Determine the [X, Y] coordinate at the center of the cell enclosing the given text.  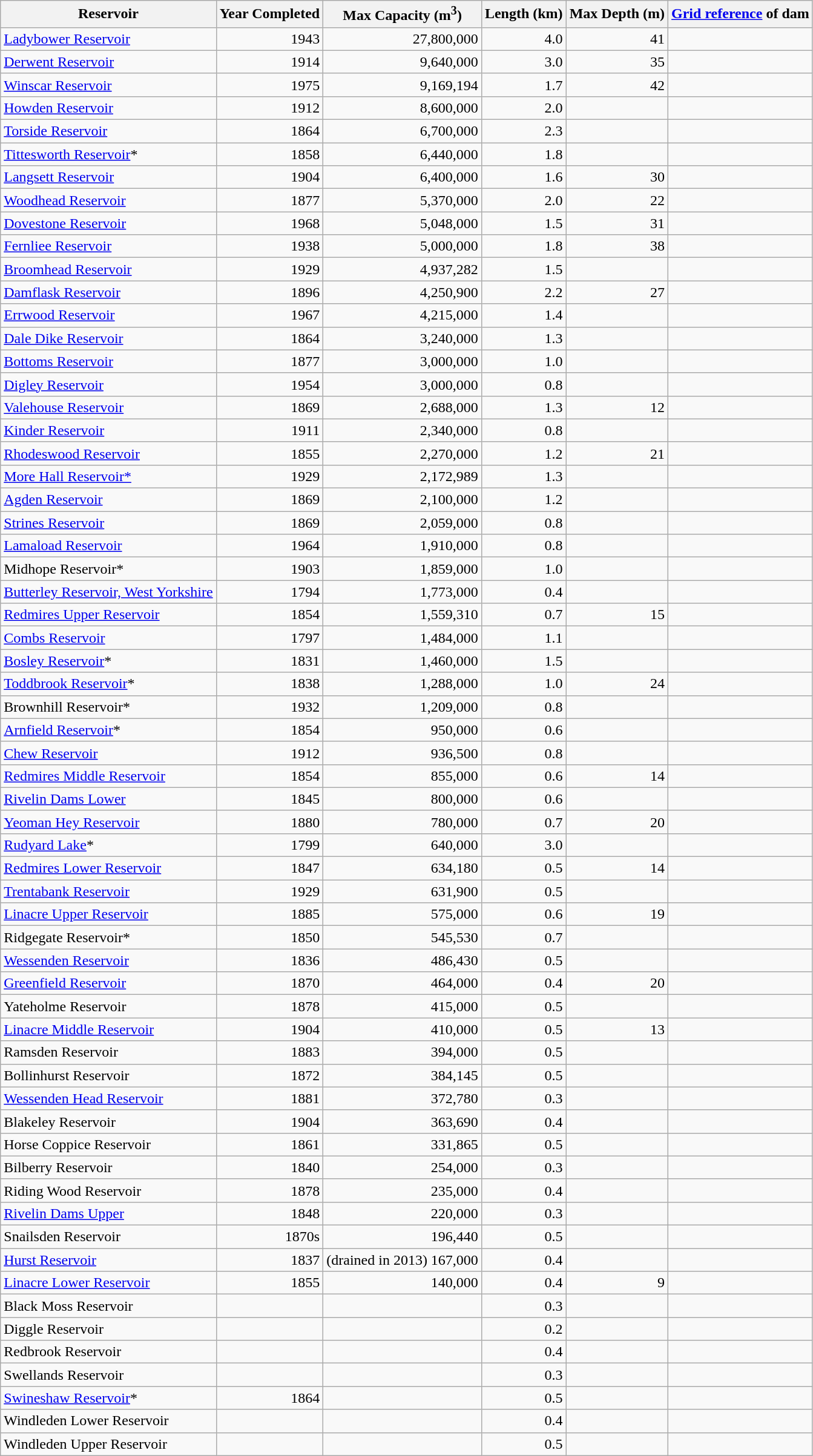
Swellands Reservoir [108, 1375]
545,530 [403, 937]
(drained in 2013) 167,000 [403, 1260]
1870 [270, 983]
2,100,000 [403, 500]
Winscar Reservoir [108, 85]
331,865 [403, 1144]
Redmires Middle Reservoir [108, 776]
Chew Reservoir [108, 753]
1,910,000 [403, 546]
Errwood Reservoir [108, 315]
Riding Wood Reservoir [108, 1190]
4,215,000 [403, 315]
Swineshaw Reservoir* [108, 1398]
855,000 [403, 776]
Derwent Reservoir [108, 62]
4.0 [524, 39]
42 [617, 85]
Butterley Reservoir, West Yorkshire [108, 592]
13 [617, 1029]
1794 [270, 592]
1,460,000 [403, 661]
Reservoir [108, 15]
950,000 [403, 730]
1,209,000 [403, 707]
Black Moss Reservoir [108, 1306]
1967 [270, 315]
6,440,000 [403, 154]
1831 [270, 661]
Redbrook Reservoir [108, 1352]
2,340,000 [403, 430]
1836 [270, 960]
Trentabank Reservoir [108, 891]
1975 [270, 85]
24 [617, 684]
2.3 [524, 131]
5,370,000 [403, 200]
220,000 [403, 1213]
1.7 [524, 85]
Howden Reservoir [108, 108]
Yeoman Hey Reservoir [108, 822]
Year Completed [270, 15]
19 [617, 914]
1896 [270, 292]
Length (km) [524, 15]
Digley Reservoir [108, 384]
1,859,000 [403, 569]
6,400,000 [403, 177]
1799 [270, 845]
1858 [270, 154]
1850 [270, 937]
Toddbrook Reservoir* [108, 684]
1943 [270, 39]
Midhope Reservoir* [108, 569]
640,000 [403, 845]
Horse Coppice Reservoir [108, 1144]
Rivelin Dams Upper [108, 1213]
Yateholme Reservoir [108, 1006]
1.6 [524, 177]
9,640,000 [403, 62]
Linacre Middle Reservoir [108, 1029]
372,780 [403, 1098]
Arnfield Reservoir* [108, 730]
1881 [270, 1098]
Grid reference of dam [741, 15]
Bosley Reservoir* [108, 661]
5,000,000 [403, 246]
1968 [270, 223]
140,000 [403, 1283]
12 [617, 407]
235,000 [403, 1190]
1932 [270, 707]
1885 [270, 914]
5,048,000 [403, 223]
Lamaload Reservoir [108, 546]
15 [617, 615]
Rudyard Lake* [108, 845]
1861 [270, 1144]
1883 [270, 1052]
35 [617, 62]
1848 [270, 1213]
2,172,989 [403, 476]
634,180 [403, 868]
27,800,000 [403, 39]
Bilberry Reservoir [108, 1167]
1845 [270, 799]
Max Capacity (m3) [403, 15]
41 [617, 39]
2,270,000 [403, 453]
1870s [270, 1237]
Fernliee Reservoir [108, 246]
1.4 [524, 315]
1,288,000 [403, 684]
Ramsden Reservoir [108, 1052]
Windleden Lower Reservoir [108, 1421]
Windleden Upper Reservoir [108, 1444]
1847 [270, 868]
Valehouse Reservoir [108, 407]
Diggle Reservoir [108, 1329]
1838 [270, 684]
30 [617, 177]
27 [617, 292]
Bottoms Reservoir [108, 361]
9,169,194 [403, 85]
Dovestone Reservoir [108, 223]
Kinder Reservoir [108, 430]
1.1 [524, 638]
1903 [270, 569]
Torside Reservoir [108, 131]
Wessenden Reservoir [108, 960]
1,559,310 [403, 615]
1837 [270, 1260]
1797 [270, 638]
Damflask Reservoir [108, 292]
1872 [270, 1075]
Snailsden Reservoir [108, 1237]
1911 [270, 430]
1938 [270, 246]
9 [617, 1283]
4,937,282 [403, 269]
Dale Dike Reservoir [108, 338]
Linacre Lower Reservoir [108, 1283]
1840 [270, 1167]
363,690 [403, 1121]
800,000 [403, 799]
254,000 [403, 1167]
6,700,000 [403, 131]
Wessenden Head Reservoir [108, 1098]
Tittesworth Reservoir* [108, 154]
Redmires Lower Reservoir [108, 868]
410,000 [403, 1029]
31 [617, 223]
1880 [270, 822]
Max Depth (m) [617, 15]
2,059,000 [403, 523]
Redmires Upper Reservoir [108, 615]
2.2 [524, 292]
Bollinhurst Reservoir [108, 1075]
Linacre Upper Reservoir [108, 914]
0.2 [524, 1329]
1,484,000 [403, 638]
1964 [270, 546]
2,688,000 [403, 407]
38 [617, 246]
415,000 [403, 1006]
464,000 [403, 983]
Brownhill Reservoir* [108, 707]
4,250,900 [403, 292]
Langsett Reservoir [108, 177]
Rhodeswood Reservoir [108, 453]
Combs Reservoir [108, 638]
Ladybower Reservoir [108, 39]
Rivelin Dams Lower [108, 799]
196,440 [403, 1237]
3,240,000 [403, 338]
Woodhead Reservoir [108, 200]
8,600,000 [403, 108]
575,000 [403, 914]
1,773,000 [403, 592]
21 [617, 453]
936,500 [403, 753]
Greenfield Reservoir [108, 983]
631,900 [403, 891]
486,430 [403, 960]
Blakeley Reservoir [108, 1121]
384,145 [403, 1075]
1954 [270, 384]
22 [617, 200]
1914 [270, 62]
Hurst Reservoir [108, 1260]
Ridgegate Reservoir* [108, 937]
Agden Reservoir [108, 500]
780,000 [403, 822]
Broomhead Reservoir [108, 269]
394,000 [403, 1052]
Strines Reservoir [108, 523]
More Hall Reservoir* [108, 476]
